Output the (x, y) coordinate of the center of the cell containing the given text.  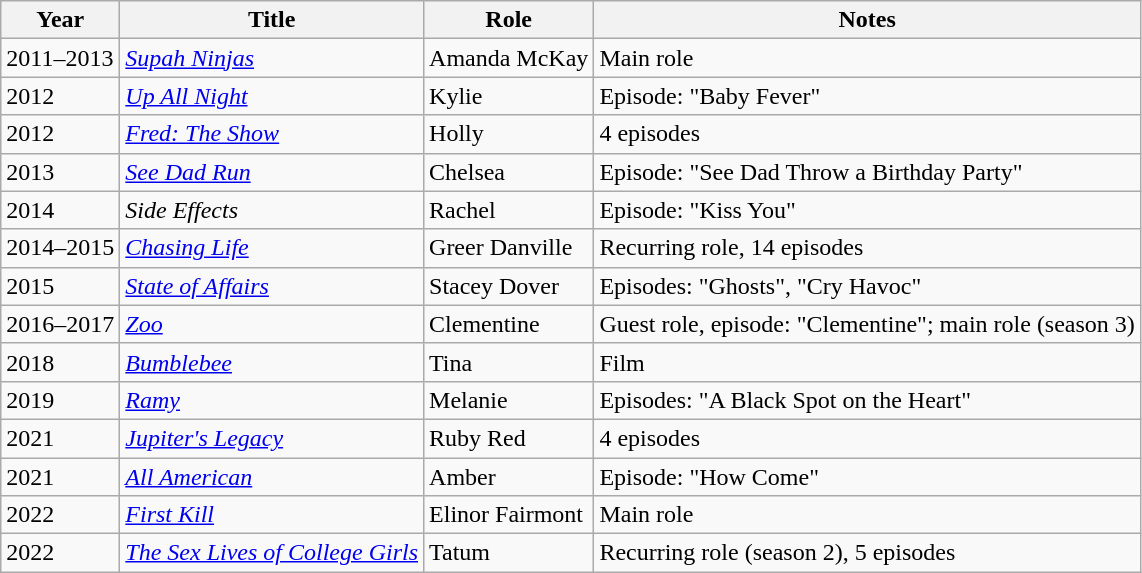
Zoo (272, 324)
Elinor Fairmont (509, 515)
2018 (60, 362)
Episodes: "Ghosts", "Cry Havoc" (868, 286)
2013 (60, 172)
Holly (509, 134)
Episode: "See Dad Throw a Birthday Party" (868, 172)
The Sex Lives of College Girls (272, 553)
State of Affairs (272, 286)
Stacey Dover (509, 286)
Film (868, 362)
Episode: "How Come" (868, 477)
2011–2013 (60, 58)
2016–2017 (60, 324)
Chasing Life (272, 248)
Recurring role, 14 episodes (868, 248)
Kylie (509, 96)
Side Effects (272, 210)
All American (272, 477)
First Kill (272, 515)
Episode: "Kiss You" (868, 210)
Ramy (272, 400)
Role (509, 20)
2014–2015 (60, 248)
Bumblebee (272, 362)
Tatum (509, 553)
2014 (60, 210)
Episode: "Baby Fever" (868, 96)
Rachel (509, 210)
Year (60, 20)
Clementine (509, 324)
2015 (60, 286)
2019 (60, 400)
Fred: The Show (272, 134)
Episodes: "A Black Spot on the Heart" (868, 400)
Supah Ninjas (272, 58)
Title (272, 20)
See Dad Run (272, 172)
Amber (509, 477)
Notes (868, 20)
Melanie (509, 400)
Recurring role (season 2), 5 episodes (868, 553)
Greer Danville (509, 248)
Tina (509, 362)
Jupiter's Legacy (272, 438)
Up All Night (272, 96)
Guest role, episode: "Clementine"; main role (season 3) (868, 324)
Amanda McKay (509, 58)
Ruby Red (509, 438)
Chelsea (509, 172)
